Pinpoint the cell where the given text exists, returning its [x, y] midpoint coordinate. 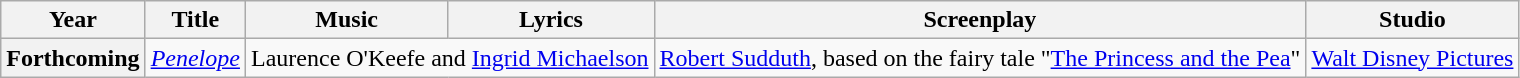
Forthcoming [73, 58]
Title [195, 20]
Robert Sudduth, based on the fairy tale "The Princess and the Pea" [980, 58]
Walt Disney Pictures [1412, 58]
Screenplay [980, 20]
Lyrics [551, 20]
Studio [1412, 20]
Laurence O'Keefe and Ingrid Michaelson [450, 58]
Year [73, 20]
Penelope [195, 58]
Music [346, 20]
